Find where the given text appears and provide that cell's center as (X, Y) coordinate. 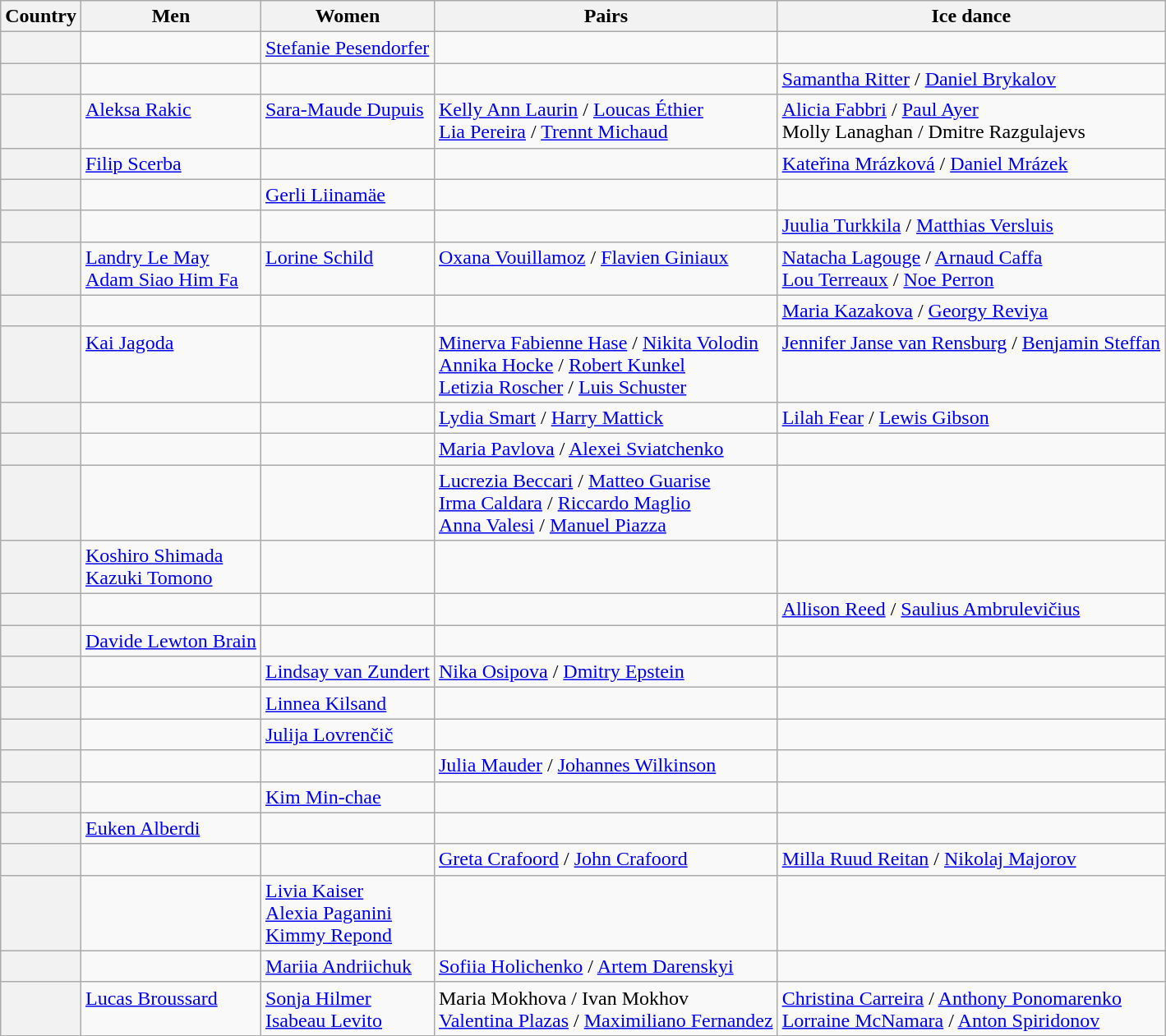
Livia KaiserAlexia PaganiniKimmy Repond (347, 913)
Allison Reed / Saulius Ambrulevičius (971, 610)
Natacha Lagouge / Arnaud CaffaLou Terreaux / Noe Perron (971, 268)
Juulia Turkkila / Matthias Versluis (971, 226)
Lydia Smart / Harry Mattick (606, 417)
Koshiro Shimada Kazuki Tomono (171, 567)
Euken Alberdi (171, 828)
Landry Le MayAdam Siao Him Fa (171, 268)
Pairs (606, 16)
Sonja HilmerIsabeau Levito (347, 1009)
Milla Ruud Reitan / Nikolaj Majorov (971, 859)
Kelly Ann Laurin / Loucas ÉthierLia Pereira / Trennt Michaud (606, 122)
Alicia Fabbri / Paul AyerMolly Lanaghan / Dmitre Razgulajevs (971, 122)
Ice dance (971, 16)
Gerli Liinamäe (347, 195)
Jennifer Janse van Rensburg / Benjamin Steffan (971, 364)
Kateřina Mrázková / Daniel Mrázek (971, 163)
Sara-Maude Dupuis (347, 122)
Stefanie Pesendorfer (347, 48)
Mariia Andriichuk (347, 966)
Women (347, 16)
Samantha Ritter / Daniel Brykalov (971, 79)
Nika Osipova / Dmitry Epstein (606, 672)
Maria Kazakova / Georgy Reviya (971, 311)
Davide Lewton Brain (171, 641)
Filip Scerba (171, 163)
Maria Pavlova / Alexei Sviatchenko (606, 449)
Julia Mauder / Johannes Wilkinson (606, 766)
Kai Jagoda (171, 364)
Lucas Broussard (171, 1009)
Oxana Vouillamoz / Flavien Giniaux (606, 268)
Lindsay van Zundert (347, 672)
Maria Mokhova / Ivan MokhovValentina Plazas / Maximiliano Fernandez (606, 1009)
Linnea Kilsand (347, 703)
Country (41, 16)
Lucrezia Beccari / Matteo GuariseIrma Caldara / Riccardo MaglioAnna Valesi / Manuel Piazza (606, 503)
Kim Min-chae (347, 797)
Christina Carreira / Anthony PonomarenkoLorraine McNamara / Anton Spiridonov (971, 1009)
Lorine Schild (347, 268)
Greta Crafoord / John Crafoord (606, 859)
Minerva Fabienne Hase / Nikita VolodinAnnika Hocke / Robert KunkelLetizia Roscher / Luis Schuster (606, 364)
Sofiia Holichenko / Artem Darenskyi (606, 966)
Lilah Fear / Lewis Gibson (971, 417)
Men (171, 16)
Aleksa Rakic (171, 122)
Julija Lovrenčič (347, 734)
